Provide the (x, y) coordinate of the cell's center where the given text is located.  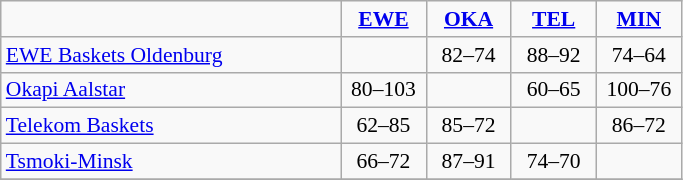
Telekom Baskets (171, 126)
100–76 (638, 90)
86–72 (638, 126)
Tsmoki-Minsk (171, 162)
66–72 (384, 162)
TEL (554, 19)
85–72 (468, 126)
OKA (468, 19)
80–103 (384, 90)
62–85 (384, 126)
60–65 (554, 90)
87–91 (468, 162)
82–74 (468, 55)
EWE (384, 19)
88–92 (554, 55)
74–64 (638, 55)
74–70 (554, 162)
MIN (638, 19)
EWE Baskets Oldenburg (171, 55)
Okapi Aalstar (171, 90)
